Return the (X, Y) coordinate for the center point of the cell that contains the specified text.  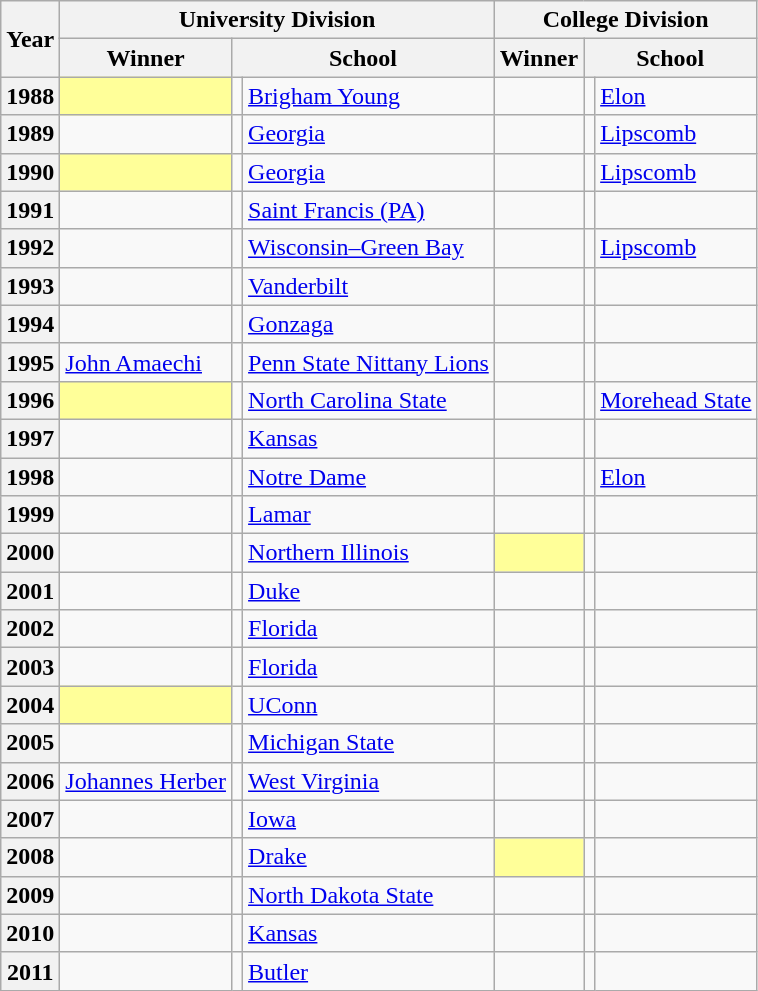
2008 (30, 857)
UConn (369, 705)
Gonzaga (369, 324)
2001 (30, 591)
Vanderbilt (369, 286)
College Division (626, 20)
1991 (30, 210)
Penn State Nittany Lions (369, 362)
Notre Dame (369, 477)
2004 (30, 705)
Wisconsin–Green Bay (369, 248)
2007 (30, 819)
1989 (30, 134)
1996 (30, 400)
Northern Illinois (369, 553)
2011 (30, 971)
1988 (30, 96)
1992 (30, 248)
Brigham Young (369, 96)
1995 (30, 362)
Butler (369, 971)
North Carolina State (369, 400)
2005 (30, 743)
University Division (277, 20)
1999 (30, 515)
Saint Francis (PA) (369, 210)
2009 (30, 895)
2003 (30, 667)
Michigan State (369, 743)
Morehead State (676, 400)
2010 (30, 933)
2006 (30, 781)
Year (30, 39)
West Virginia (369, 781)
2002 (30, 629)
North Dakota State (369, 895)
2000 (30, 553)
1994 (30, 324)
1990 (30, 172)
Drake (369, 857)
Iowa (369, 819)
1998 (30, 477)
1993 (30, 286)
John Amaechi (146, 362)
Lamar (369, 515)
1997 (30, 438)
Johannes Herber (146, 781)
Duke (369, 591)
